Search for the cell housing the specified text and yield its [X, Y] center coordinate. 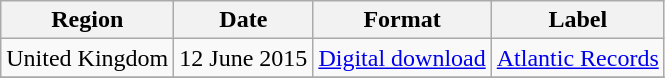
Date [244, 20]
Digital download [402, 58]
Region [88, 20]
Atlantic Records [578, 58]
Format [402, 20]
United Kingdom [88, 58]
12 June 2015 [244, 58]
Label [578, 20]
